Detect which cell encompasses the target text, then output its [X, Y] center coordinate. 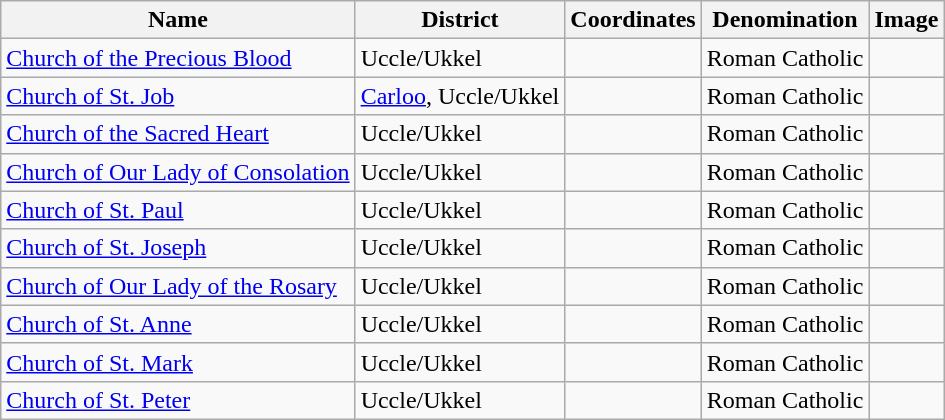
Coordinates [633, 20]
Church of Our Lady of the Rosary [178, 286]
Church of St. Peter [178, 400]
Church of St. Job [178, 96]
Church of St. Anne [178, 324]
Church of St. Paul [178, 210]
Name [178, 20]
Image [906, 20]
Church of St. Joseph [178, 248]
Church of Our Lady of Consolation [178, 172]
Carloo, Uccle/Ukkel [460, 96]
District [460, 20]
Denomination [785, 20]
Church of the Sacred Heart [178, 134]
Church of the Precious Blood [178, 58]
Church of St. Mark [178, 362]
